Identify which cell holds the provided text, then report its (X, Y) central coordinate. 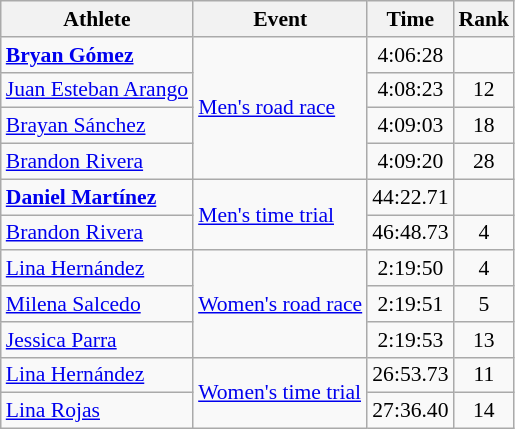
18 (484, 126)
Daniel Martínez (97, 197)
Athlete (97, 19)
Women's road race (280, 304)
5 (484, 304)
Bryan Gómez (97, 55)
Women's time trial (280, 392)
2:19:53 (410, 340)
4:06:28 (410, 55)
Juan Esteban Arango (97, 90)
Event (280, 19)
Time (410, 19)
26:53.73 (410, 375)
4:09:20 (410, 162)
46:48.73 (410, 233)
Milena Salcedo (97, 304)
4:09:03 (410, 126)
Brayan Sánchez (97, 126)
4:08:23 (410, 90)
Rank (484, 19)
28 (484, 162)
13 (484, 340)
44:22.71 (410, 197)
Men's road race (280, 108)
11 (484, 375)
2:19:51 (410, 304)
14 (484, 411)
12 (484, 90)
Lina Rojas (97, 411)
Jessica Parra (97, 340)
Men's time trial (280, 214)
2:19:50 (410, 269)
27:36.40 (410, 411)
